Scan for the cell matching the given text and deliver its (x, y) coordinate at center. 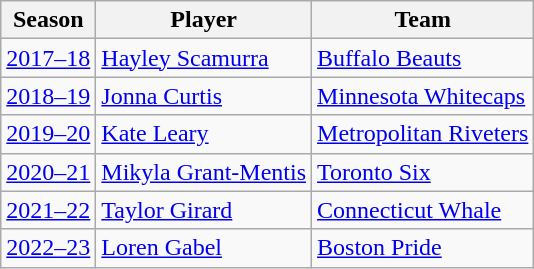
2018–19 (48, 96)
Boston Pride (423, 248)
Connecticut Whale (423, 210)
Season (48, 20)
2019–20 (48, 134)
Metropolitan Riveters (423, 134)
Taylor Girard (204, 210)
Hayley Scamurra (204, 58)
Kate Leary (204, 134)
Mikyla Grant-Mentis (204, 172)
2020–21 (48, 172)
2022–23 (48, 248)
Buffalo Beauts (423, 58)
2017–18 (48, 58)
2021–22 (48, 210)
Loren Gabel (204, 248)
Jonna Curtis (204, 96)
Player (204, 20)
Minnesota Whitecaps (423, 96)
Toronto Six (423, 172)
Team (423, 20)
